Detect which cell encompasses the target text, then output its [x, y] center coordinate. 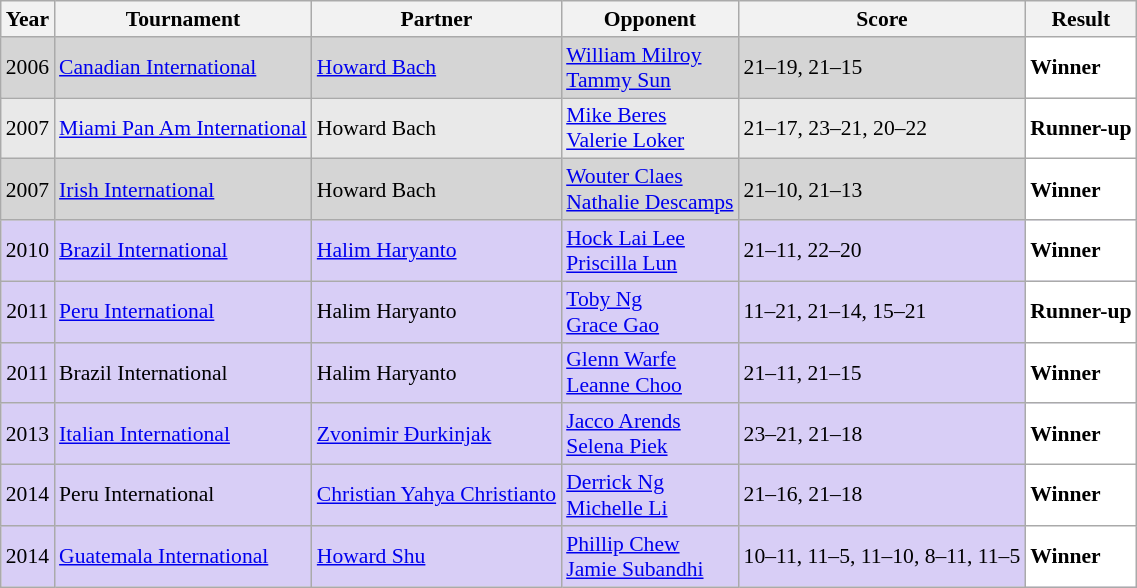
Partner [436, 19]
Hock Lai Lee Priscilla Lun [650, 250]
Year [28, 19]
Tournament [183, 19]
2010 [28, 250]
Howard Shu [436, 556]
21–17, 23–21, 20–22 [882, 128]
21–19, 21–15 [882, 68]
William Milroy Tammy Sun [650, 68]
Irish International [183, 190]
11–21, 21–14, 15–21 [882, 312]
Zvonimir Đurkinjak [436, 434]
Canadian International [183, 68]
Wouter Claes Nathalie Descamps [650, 190]
10–11, 11–5, 11–10, 8–11, 11–5 [882, 556]
Score [882, 19]
Guatemala International [183, 556]
Glenn Warfe Leanne Choo [650, 372]
Jacco Arends Selena Piek [650, 434]
Result [1080, 19]
23–21, 21–18 [882, 434]
2006 [28, 68]
Christian Yahya Christianto [436, 496]
2013 [28, 434]
Toby Ng Grace Gao [650, 312]
Italian International [183, 434]
Derrick Ng Michelle Li [650, 496]
21–16, 21–18 [882, 496]
21–11, 22–20 [882, 250]
Phillip Chew Jamie Subandhi [650, 556]
21–10, 21–13 [882, 190]
Mike Beres Valerie Loker [650, 128]
Miami Pan Am International [183, 128]
Opponent [650, 19]
21–11, 21–15 [882, 372]
